Search for the cell housing the specified text and yield its [x, y] center coordinate. 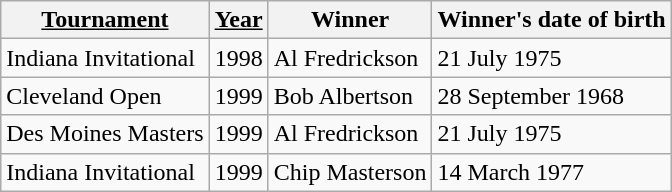
28 September 1968 [552, 96]
Tournament [105, 20]
Cleveland Open [105, 96]
Winner [350, 20]
14 March 1977 [552, 172]
Chip Masterson [350, 172]
Des Moines Masters [105, 134]
Bob Albertson [350, 96]
1998 [238, 58]
Winner's date of birth [552, 20]
Year [238, 20]
